Output the (X, Y) coordinate of the center of the cell containing the given text.  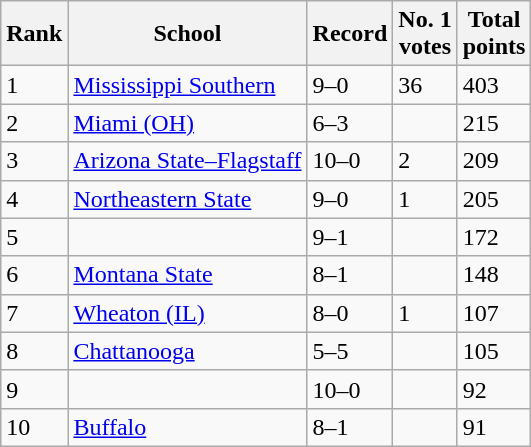
105 (494, 351)
Wheaton (IL) (188, 313)
Miami (OH) (188, 123)
215 (494, 123)
3 (34, 161)
107 (494, 313)
209 (494, 161)
Totalpoints (494, 34)
Record (350, 34)
Rank (34, 34)
92 (494, 389)
4 (34, 199)
7 (34, 313)
5–5 (350, 351)
No. 1votes (425, 34)
36 (425, 85)
Chattanooga (188, 351)
8–0 (350, 313)
91 (494, 427)
8 (34, 351)
5 (34, 237)
Arizona State–Flagstaff (188, 161)
172 (494, 237)
205 (494, 199)
9–1 (350, 237)
Buffalo (188, 427)
6 (34, 275)
School (188, 34)
10 (34, 427)
148 (494, 275)
Northeastern State (188, 199)
Montana State (188, 275)
Mississippi Southern (188, 85)
9 (34, 389)
403 (494, 85)
6–3 (350, 123)
